Determine the (x, y) coordinate at the center of the cell enclosing the given text.  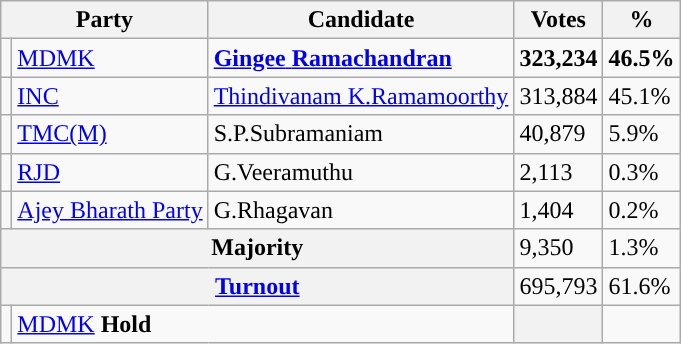
RJD (110, 172)
46.5% (642, 58)
% (642, 20)
Votes (558, 20)
1.3% (642, 248)
Majority (258, 248)
Ajey Bharath Party (110, 210)
G.Rhagavan (361, 210)
S.P.Subramaniam (361, 134)
45.1% (642, 96)
Gingee Ramachandran (361, 58)
Turnout (258, 286)
MDMK (110, 58)
0.3% (642, 172)
5.9% (642, 134)
INC (110, 96)
Candidate (361, 20)
9,350 (558, 248)
695,793 (558, 286)
40,879 (558, 134)
TMC(M) (110, 134)
323,234 (558, 58)
0.2% (642, 210)
Thindivanam K.Ramamoorthy (361, 96)
61.6% (642, 286)
2,113 (558, 172)
Party (104, 20)
313,884 (558, 96)
G.Veeramuthu (361, 172)
1,404 (558, 210)
MDMK Hold (263, 324)
